From the cell containing the given text, extract its center point as [X, Y] coordinate. 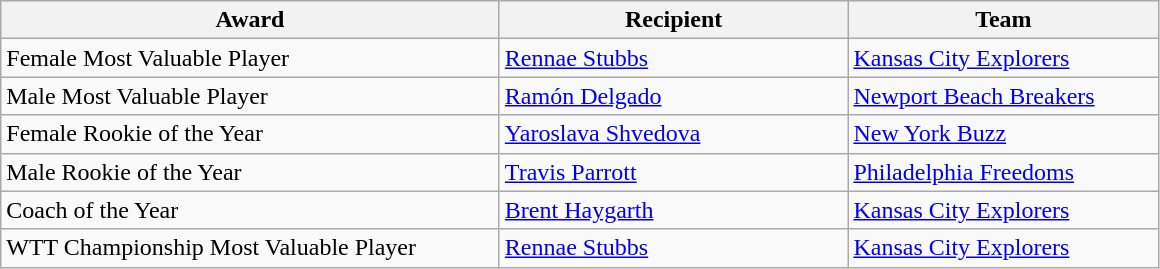
Award [250, 20]
Newport Beach Breakers [1004, 96]
WTT Championship Most Valuable Player [250, 248]
Brent Haygarth [674, 210]
Team [1004, 20]
Recipient [674, 20]
Coach of the Year [250, 210]
Female Rookie of the Year [250, 134]
Male Most Valuable Player [250, 96]
Ramón Delgado [674, 96]
Male Rookie of the Year [250, 172]
New York Buzz [1004, 134]
Yaroslava Shvedova [674, 134]
Philadelphia Freedoms [1004, 172]
Female Most Valuable Player [250, 58]
Travis Parrott [674, 172]
